Locate the cell with the specified text and output its (X, Y) center coordinate. 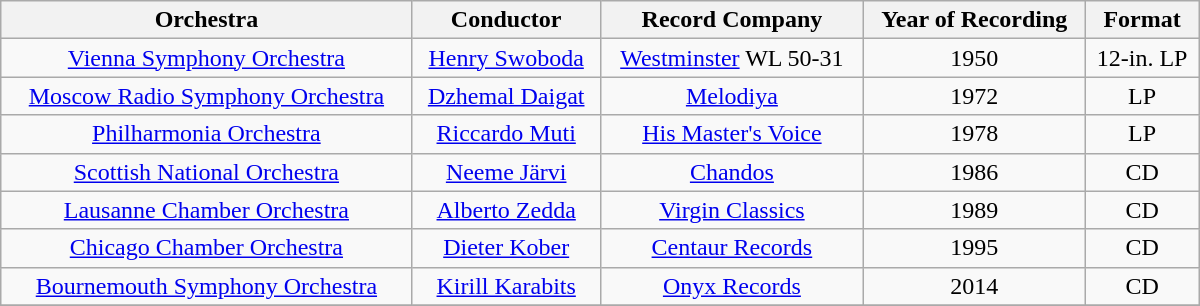
2014 (974, 286)
Alberto Zedda (506, 210)
12-in. LP (1142, 58)
Record Company (732, 20)
1972 (974, 96)
Orchestra (206, 20)
Centaur Records (732, 248)
1995 (974, 248)
Dzhemal Daigat (506, 96)
1986 (974, 172)
Chandos (732, 172)
Henry Swoboda (506, 58)
Westminster WL 50-31 (732, 58)
Kirill Karabits (506, 286)
1950 (974, 58)
Scottish National Orchestra (206, 172)
Onyx Records (732, 286)
Virgin Classics (732, 210)
Vienna Symphony Orchestra (206, 58)
Chicago Chamber Orchestra (206, 248)
Bournemouth Symphony Orchestra (206, 286)
Conductor (506, 20)
Melodiya (732, 96)
His Master's Voice (732, 134)
Year of Recording (974, 20)
Lausanne Chamber Orchestra (206, 210)
Riccardo Muti (506, 134)
1989 (974, 210)
1978 (974, 134)
Dieter Kober (506, 248)
Format (1142, 20)
Moscow Radio Symphony Orchestra (206, 96)
Philharmonia Orchestra (206, 134)
Neeme Järvi (506, 172)
